Provide the [x, y] coordinate of the cell's center where the given text is located.  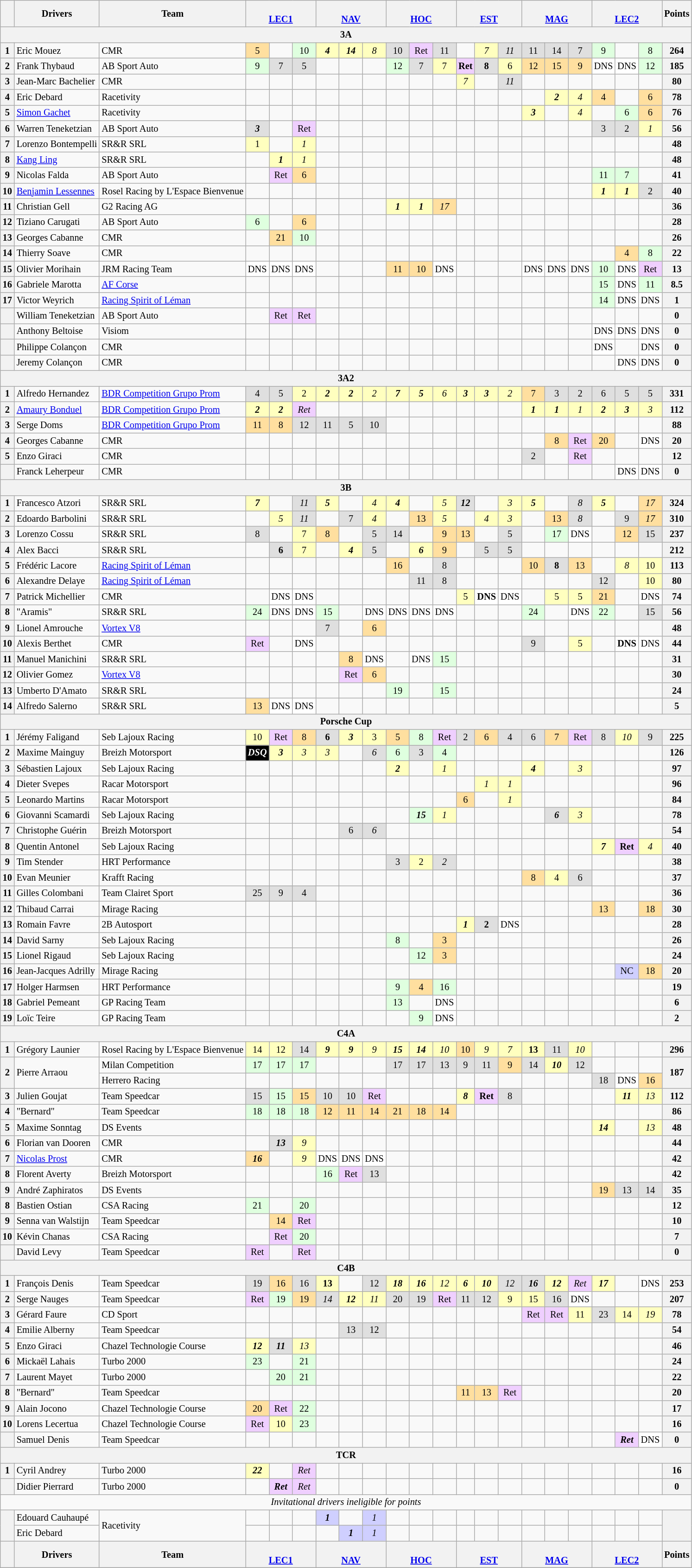
3A [346, 35]
G2 Racing AG [172, 206]
Umberto D'Amato [57, 691]
Holger Harmsen [57, 987]
25 [257, 893]
Cyril Andrey [57, 1471]
113 [677, 565]
CD Sport [172, 1315]
Benjamin Lessennes [57, 191]
Kang Ling [57, 160]
Sébastien Lajoux [57, 768]
TCR [346, 1455]
86 [677, 1112]
97 [677, 768]
Visiom [172, 331]
Simon Gachet [57, 113]
Tim Stender [57, 862]
Giovanni Scamardi [57, 815]
Jean-Jacques Adrilly [57, 971]
Lorens Lecertua [57, 1424]
Florent Averty [57, 1174]
237 [677, 534]
Victor Weyrich [57, 300]
Maxime Sonntag [57, 1127]
253 [677, 1283]
Krafft Racing [172, 877]
Gilles Colombani [57, 893]
Romain Favre [57, 924]
Gérard Faure [57, 1315]
DSQ [257, 753]
31 [677, 659]
3A2 [346, 378]
Maxime Mainguy [57, 753]
Florian van Dooren [57, 1143]
8.5 [677, 284]
Lionel Rigaud [57, 956]
74 [677, 597]
84 [677, 800]
Milan Competition [172, 1065]
Serge Doms [57, 425]
Emilie Alberny [57, 1330]
126 [677, 753]
76 [677, 113]
David Sarny [57, 940]
Loïc Teire [57, 1018]
41 [677, 175]
Bastien Ostian [57, 1205]
Alexandre Delaye [57, 581]
Christian Gell [57, 206]
Alexis Berthet [57, 644]
35 [677, 1190]
207 [677, 1299]
Lionel Amrouche [57, 628]
Eric Mouez [57, 51]
37 [677, 877]
Nicolas Prost [57, 1158]
Thibaud Carrai [57, 909]
Leonardo Martins [57, 800]
46 [677, 1346]
AF Corse [172, 284]
Didier Pierrard [57, 1486]
Frank Thybaud [57, 66]
Alfredo Salerno [57, 706]
Christophe Guérin [57, 831]
Gabriel Pemeant [57, 1003]
Edouard Cauhaupé [57, 1517]
Senna van Walstijn [57, 1221]
Dieter Svepes [57, 784]
Kévin Chanas [57, 1237]
Lorenzo Bontempelli [57, 144]
NC [627, 971]
Quentin Antonel [57, 846]
Olivier Morihain [57, 269]
François Denis [57, 1283]
Alex Bacci [57, 550]
Alain Jocono [57, 1408]
264 [677, 51]
Grégory Launier [57, 1050]
Julien Goujat [57, 1096]
Philippe Colançon [57, 347]
296 [677, 1050]
187 [677, 1072]
Porsche Cup [346, 722]
212 [677, 550]
Franck Leherpeur [57, 472]
Nicolas Falda [57, 175]
Herrero Racing [172, 1081]
Alfredo Hernandez [57, 394]
André Zaphiratos [57, 1190]
Gabriele Marotta [57, 284]
324 [677, 503]
C4A [346, 1034]
Invitational drivers ineligible for points [346, 1502]
88 [677, 425]
Anthony Beltoise [57, 331]
2B Autosport [172, 924]
Amaury Bonduel [57, 410]
David Levy [57, 1252]
Pierre Arraou [57, 1072]
Patrick Michellier [57, 597]
Olivier Gomez [57, 675]
3B [346, 487]
Team Clairet Sport [172, 893]
William Teneketzian [57, 316]
"Aramis" [57, 612]
Warren Teneketzian [57, 128]
331 [677, 394]
310 [677, 518]
Manuel Manichini [57, 659]
Edoardo Barbolini [57, 518]
Frédéric Lacore [57, 565]
Samuel Denis [57, 1440]
Francesco Atzori [57, 503]
Tiziano Carugati [57, 222]
JRM Racing Team [172, 269]
C4B [346, 1268]
Jean-Marc Bachelier [57, 82]
96 [677, 784]
Jérémy Faligand [57, 737]
Lorenzo Cossu [57, 534]
38 [677, 862]
225 [677, 737]
Thierry Soave [57, 253]
Serge Nauges [57, 1299]
Laurent Mayet [57, 1377]
185 [677, 66]
Jeremy Colançon [57, 363]
Mickaël Lahais [57, 1362]
Evan Meunier [57, 877]
